From the cell containing the given text, extract its center point as (X, Y) coordinate. 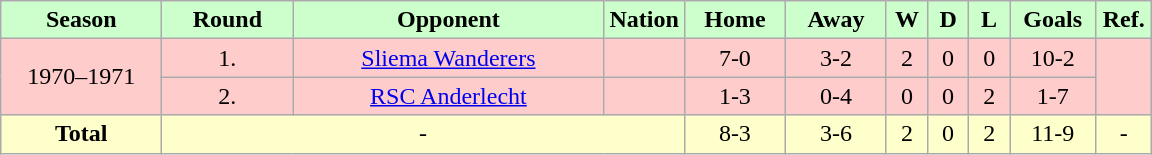
2. (228, 96)
11-9 (1053, 134)
1-7 (1053, 96)
Home (734, 20)
1970–1971 (82, 77)
L (990, 20)
Sliema Wanderers (448, 58)
10-2 (1053, 58)
3-6 (836, 134)
1. (228, 58)
0-4 (836, 96)
Opponent (448, 20)
D (948, 20)
Season (82, 20)
Total (82, 134)
7-0 (734, 58)
8-3 (734, 134)
Goals (1053, 20)
3-2 (836, 58)
1-3 (734, 96)
W (906, 20)
RSC Anderlecht (448, 96)
Ref. (1124, 20)
Away (836, 20)
Nation (644, 20)
Round (228, 20)
